Pinpoint the cell where the given text exists, returning its [X, Y] midpoint coordinate. 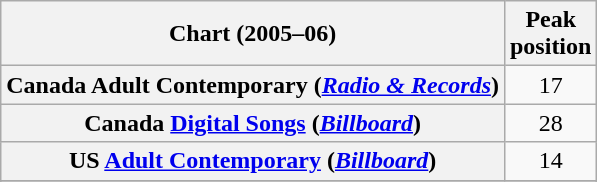
Peakposition [550, 34]
Chart (2005–06) [253, 34]
14 [550, 161]
US Adult Contemporary (Billboard) [253, 161]
28 [550, 123]
Canada Digital Songs (Billboard) [253, 123]
17 [550, 85]
Canada Adult Contemporary (Radio & Records) [253, 85]
